Output the [x, y] coordinate of the center of the cell containing the given text.  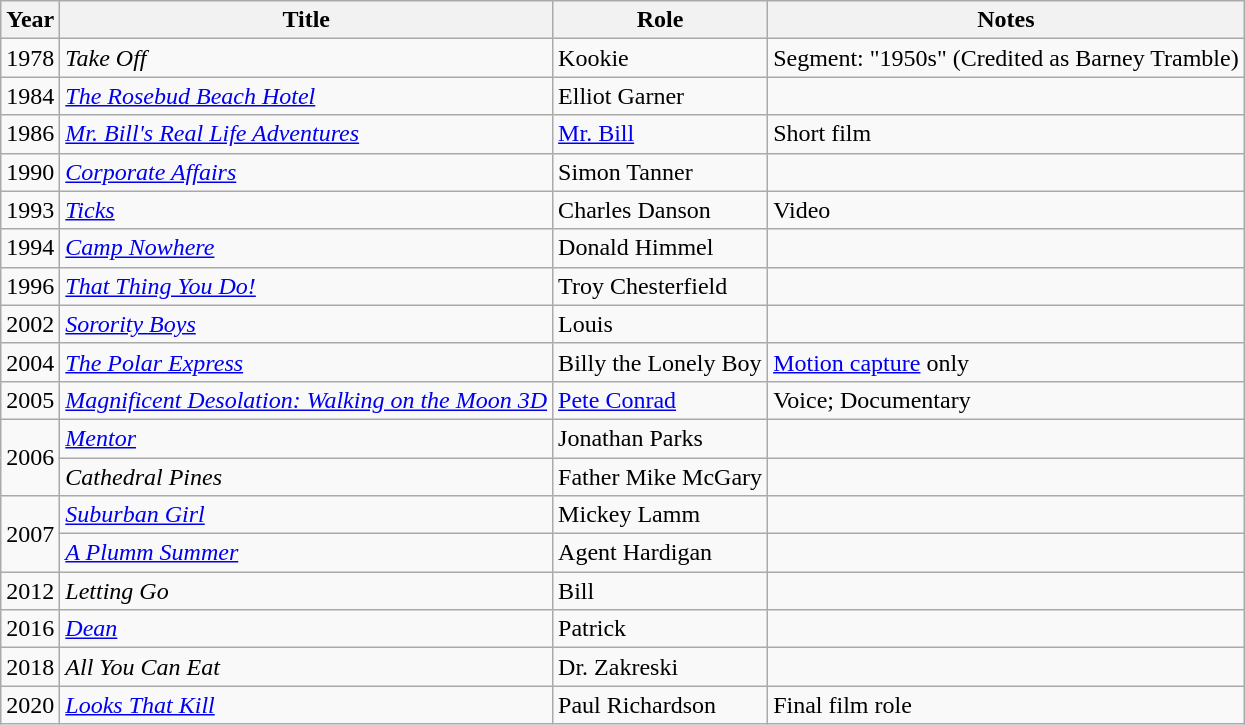
Mentor [306, 438]
Notes [1006, 20]
All You Can Eat [306, 667]
1993 [30, 210]
Kookie [660, 58]
Ticks [306, 210]
Title [306, 20]
Donald Himmel [660, 248]
Segment: "1950s" (Credited as Barney Tramble) [1006, 58]
Year [30, 20]
2018 [30, 667]
1978 [30, 58]
Patrick [660, 629]
2020 [30, 705]
2002 [30, 324]
Short film [1006, 134]
Looks That Kill [306, 705]
That Thing You Do! [306, 286]
Suburban Girl [306, 515]
A Plumm Summer [306, 553]
Mr. Bill's Real Life Adventures [306, 134]
Bill [660, 591]
Jonathan Parks [660, 438]
Pete Conrad [660, 400]
Cathedral Pines [306, 477]
The Polar Express [306, 362]
Letting Go [306, 591]
Take Off [306, 58]
1990 [30, 172]
Mr. Bill [660, 134]
Corporate Affairs [306, 172]
Paul Richardson [660, 705]
Agent Hardigan [660, 553]
Elliot Garner [660, 96]
2012 [30, 591]
Louis [660, 324]
Troy Chesterfield [660, 286]
1986 [30, 134]
Mickey Lamm [660, 515]
Dean [306, 629]
1984 [30, 96]
1994 [30, 248]
Sorority Boys [306, 324]
2006 [30, 457]
Father Mike McGary [660, 477]
The Rosebud Beach Hotel [306, 96]
Motion capture only [1006, 362]
Magnificent Desolation: Walking on the Moon 3D [306, 400]
Final film role [1006, 705]
Dr. Zakreski [660, 667]
2007 [30, 534]
2005 [30, 400]
2016 [30, 629]
Role [660, 20]
1996 [30, 286]
Billy the Lonely Boy [660, 362]
2004 [30, 362]
Camp Nowhere [306, 248]
Charles Danson [660, 210]
Video [1006, 210]
Voice; Documentary [1006, 400]
Simon Tanner [660, 172]
